From the cell containing the given text, extract its center point as (x, y) coordinate. 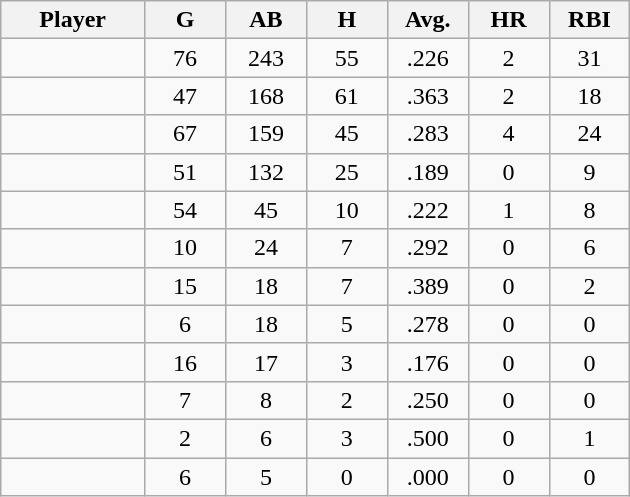
25 (346, 172)
.500 (428, 438)
.176 (428, 362)
HR (508, 20)
4 (508, 134)
51 (186, 172)
.189 (428, 172)
.292 (428, 248)
243 (266, 58)
RBI (590, 20)
55 (346, 58)
61 (346, 96)
16 (186, 362)
15 (186, 286)
47 (186, 96)
Avg. (428, 20)
.250 (428, 400)
Player (73, 20)
76 (186, 58)
132 (266, 172)
159 (266, 134)
AB (266, 20)
67 (186, 134)
.283 (428, 134)
.000 (428, 477)
9 (590, 172)
17 (266, 362)
.389 (428, 286)
G (186, 20)
.222 (428, 210)
.226 (428, 58)
.278 (428, 324)
54 (186, 210)
H (346, 20)
31 (590, 58)
168 (266, 96)
.363 (428, 96)
